Extract the (x, y) coordinate from the center of the cell holding the provided text.  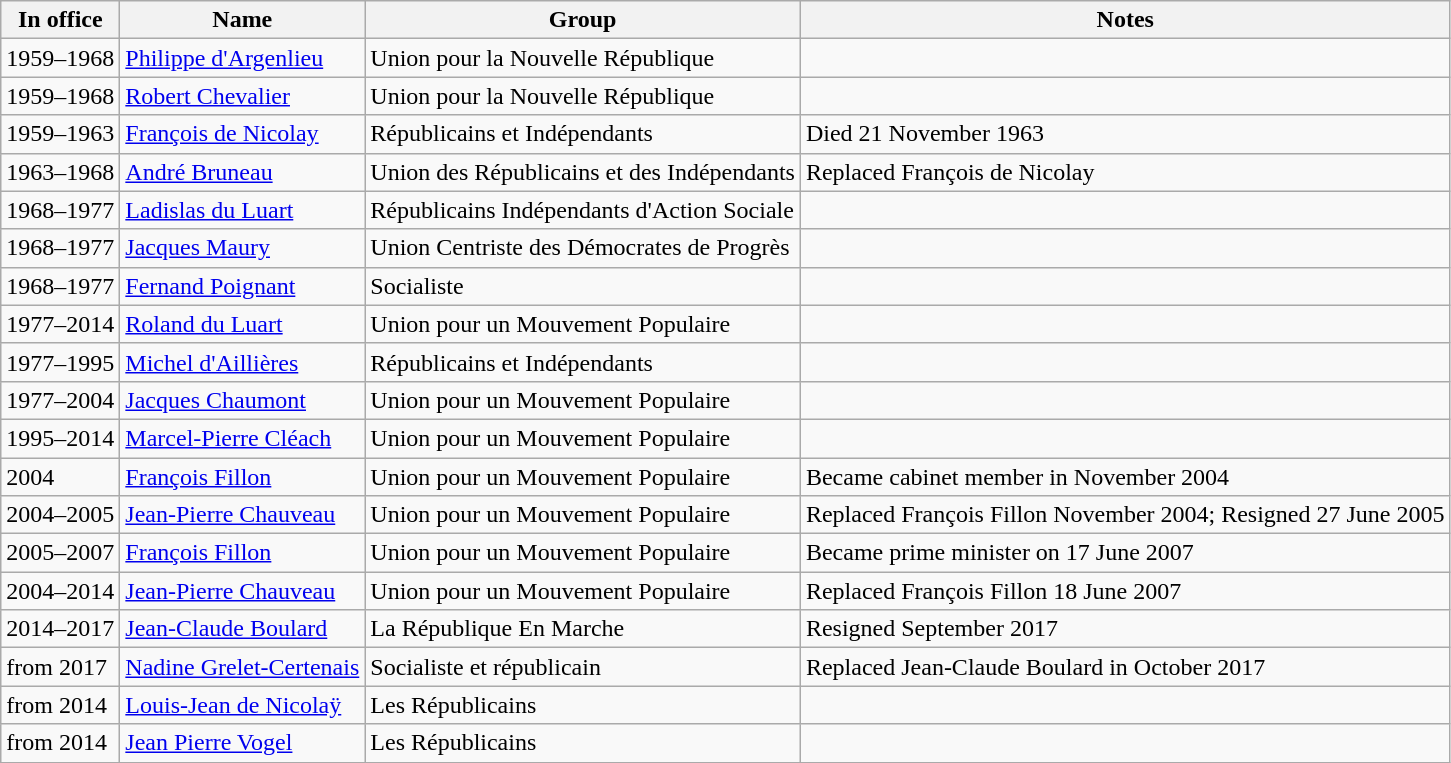
Replaced Jean-Claude Boulard in October 2017 (1125, 667)
Nadine Grelet-Certenais (242, 667)
Philippe d'Argenlieu (242, 58)
Fernand Poignant (242, 286)
Ladislas du Luart (242, 210)
1977–2014 (60, 324)
François de Nicolay (242, 134)
Name (242, 20)
2014–2017 (60, 629)
Notes (1125, 20)
Républicains Indépendants d'Action Sociale (583, 210)
Jacques Maury (242, 248)
Union Centriste des Démocrates de Progrès (583, 248)
2005–2007 (60, 553)
La République En Marche (583, 629)
from 2017 (60, 667)
Marcel-Pierre Cléach (242, 438)
1963–1968 (60, 172)
Replaced François Fillon 18 June 2007 (1125, 591)
1959–1963 (60, 134)
1977–2004 (60, 400)
Jean-Claude Boulard (242, 629)
Group (583, 20)
Union des Républicains et des Indépendants (583, 172)
Socialiste (583, 286)
André Bruneau (242, 172)
Louis-Jean de Nicolaÿ (242, 705)
2004–2014 (60, 591)
Michel d'Aillières (242, 362)
2004–2005 (60, 515)
1977–1995 (60, 362)
Robert Chevalier (242, 96)
Socialiste et républicain (583, 667)
Resigned September 2017 (1125, 629)
Replaced François de Nicolay (1125, 172)
Died 21 November 1963 (1125, 134)
2004 (60, 477)
Jean Pierre Vogel (242, 743)
Replaced François Fillon November 2004; Resigned 27 June 2005 (1125, 515)
Became prime minister on 17 June 2007 (1125, 553)
1995–2014 (60, 438)
Jacques Chaumont (242, 400)
Became cabinet member in November 2004 (1125, 477)
In office (60, 20)
Roland du Luart (242, 324)
